Pinpoint the cell where the given text exists, returning its [x, y] midpoint coordinate. 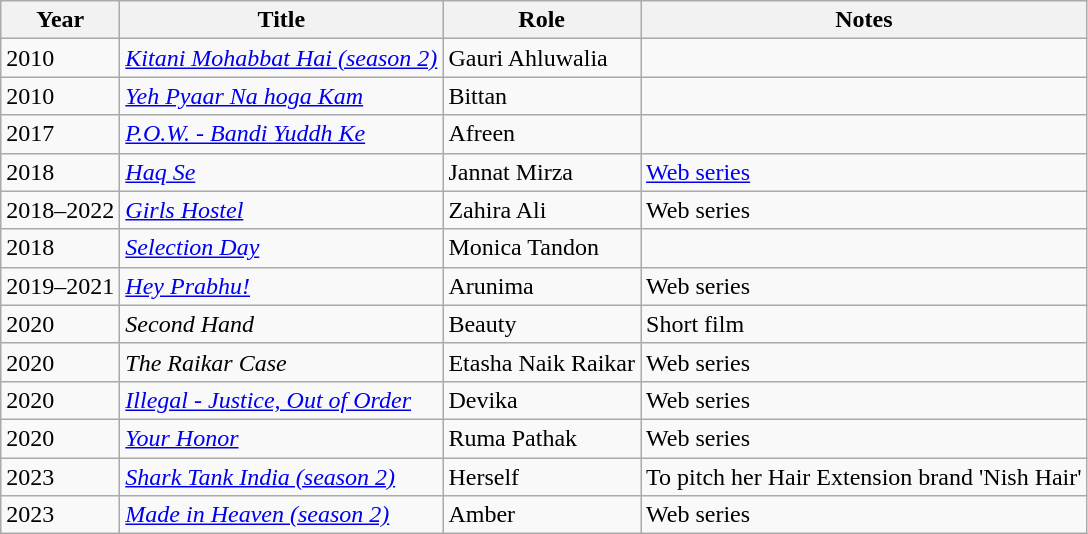
Selection Day [282, 248]
Title [282, 20]
Ruma Pathak [542, 438]
The Raikar Case [282, 362]
Your Honor [282, 438]
Jannat Mirza [542, 172]
Afreen [542, 134]
Arunima [542, 286]
Zahira Ali [542, 210]
To pitch her Hair Extension brand 'Nish Hair' [864, 477]
Hey Prabhu! [282, 286]
Beauty [542, 324]
2018–2022 [60, 210]
Notes [864, 20]
Amber [542, 515]
Illegal - Justice, Out of Order [282, 400]
Devika [542, 400]
Second Hand [282, 324]
Shark Tank India (season 2) [282, 477]
Kitani Mohabbat Hai (season 2) [282, 58]
Yeh Pyaar Na hoga Kam [282, 96]
P.O.W. - Bandi Yuddh Ke [282, 134]
Herself [542, 477]
2017 [60, 134]
Made in Heaven (season 2) [282, 515]
Girls Hostel [282, 210]
Bittan [542, 96]
Short film [864, 324]
Etasha Naik Raikar [542, 362]
Gauri Ahluwalia [542, 58]
Monica Tandon [542, 248]
Haq Se [282, 172]
2019–2021 [60, 286]
Year [60, 20]
Role [542, 20]
